Detect which cell encompasses the target text, then output its (x, y) center coordinate. 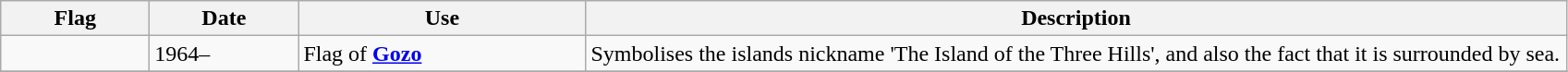
Symbolises the islands nickname 'The Island of the Three Hills', and also the fact that it is surrounded by sea. (1076, 54)
Flag of Gozo (442, 54)
Date (224, 18)
Use (442, 18)
Flag (76, 18)
Description (1076, 18)
1964– (224, 54)
